For the text-containing cell, return its midpoint in [x, y] coordinate format. 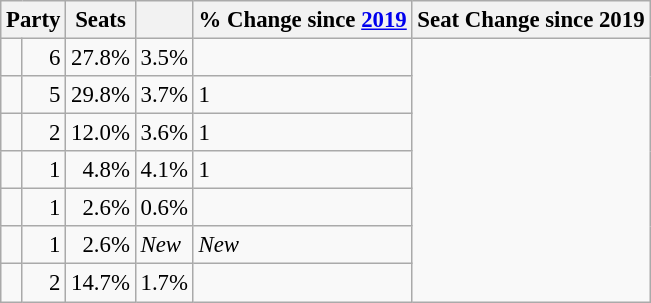
Party [34, 20]
% Change since 2019 [302, 20]
Seat Change since 2019 [531, 20]
3.6% [164, 133]
12.0% [100, 133]
0.6% [164, 208]
6 [44, 58]
14.7% [100, 283]
1.7% [164, 283]
4.1% [164, 170]
3.7% [164, 95]
3.5% [164, 58]
4.8% [100, 170]
27.8% [100, 58]
29.8% [100, 95]
5 [44, 95]
Seats [100, 20]
